Output the (x, y) coordinate of the center of the cell containing the given text.  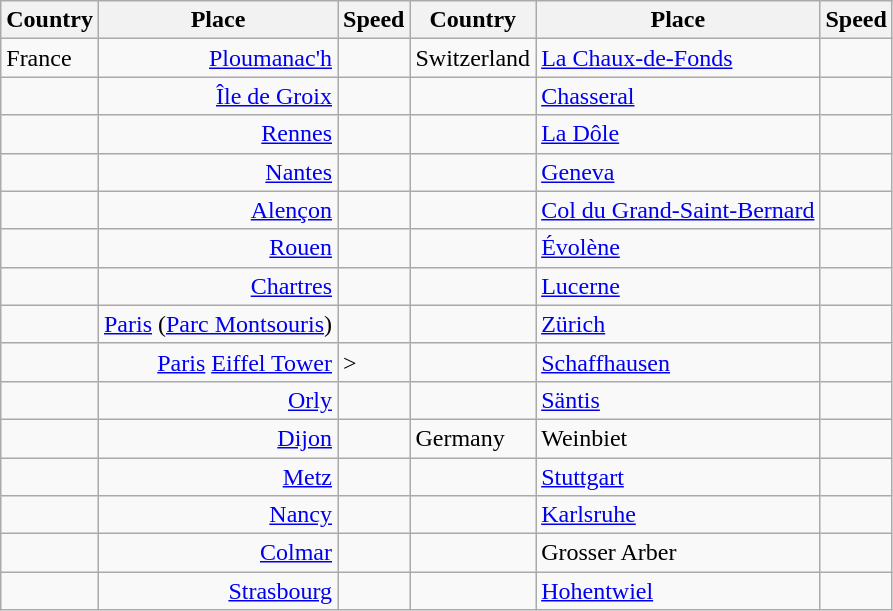
Alençon (218, 210)
Stuttgart (678, 477)
Karlsruhe (678, 515)
Germany (473, 438)
Rouen (218, 248)
Chasseral (678, 96)
Schaffhausen (678, 362)
Geneva (678, 172)
Zürich (678, 324)
Colmar (218, 553)
Orly (218, 400)
Dijon (218, 438)
Grosser Arber (678, 553)
Strasbourg (218, 591)
Säntis (678, 400)
Chartres (218, 286)
Paris Eiffel Tower (218, 362)
Metz (218, 477)
Ploumanac'h (218, 58)
Weinbiet (678, 438)
Switzerland (473, 58)
Col du Grand-Saint-Bernard (678, 210)
> (374, 362)
La Dôle (678, 134)
Évolène (678, 248)
France (50, 58)
Île de Groix (218, 96)
Nancy (218, 515)
Hohentwiel (678, 591)
Paris (Parc Montsouris) (218, 324)
Rennes (218, 134)
La Chaux-de-Fonds (678, 58)
Lucerne (678, 286)
Nantes (218, 172)
